Return the [x, y] coordinate for the center point of the cell that contains the specified text.  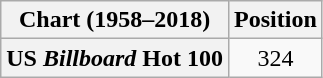
Position [276, 20]
US Billboard Hot 100 [115, 58]
Chart (1958–2018) [115, 20]
324 [276, 58]
